Pinpoint the cell where the given text exists, returning its (X, Y) midpoint coordinate. 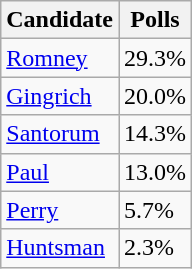
Huntsman (60, 248)
Gingrich (60, 96)
Candidate (60, 20)
5.7% (154, 210)
13.0% (154, 172)
14.3% (154, 134)
Perry (60, 210)
Paul (60, 172)
20.0% (154, 96)
Santorum (60, 134)
29.3% (154, 58)
Polls (154, 20)
Romney (60, 58)
2.3% (154, 248)
